Output the (X, Y) coordinate of the center of the cell containing the given text.  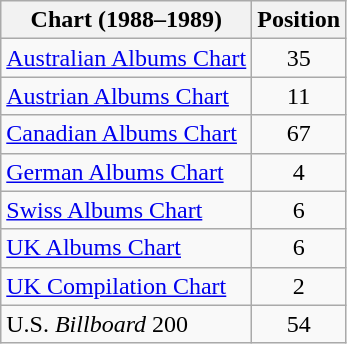
Canadian Albums Chart (126, 134)
35 (299, 58)
UK Compilation Chart (126, 286)
67 (299, 134)
54 (299, 324)
UK Albums Chart (126, 248)
German Albums Chart (126, 172)
Austrian Albums Chart (126, 96)
4 (299, 172)
Australian Albums Chart (126, 58)
2 (299, 286)
Swiss Albums Chart (126, 210)
Position (299, 20)
U.S. Billboard 200 (126, 324)
11 (299, 96)
Chart (1988–1989) (126, 20)
